Output the [x, y] coordinate of the center of the cell containing the given text.  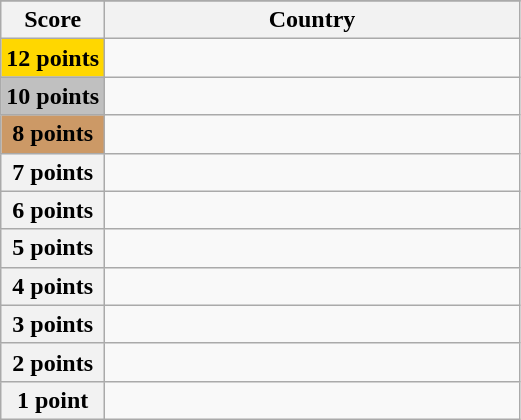
10 points [53, 96]
5 points [53, 248]
8 points [53, 134]
Score [53, 20]
2 points [53, 362]
12 points [53, 58]
3 points [53, 324]
6 points [53, 210]
7 points [53, 172]
4 points [53, 286]
Country [312, 20]
1 point [53, 400]
